Extract the [X, Y] coordinate from the center of the cell holding the provided text.  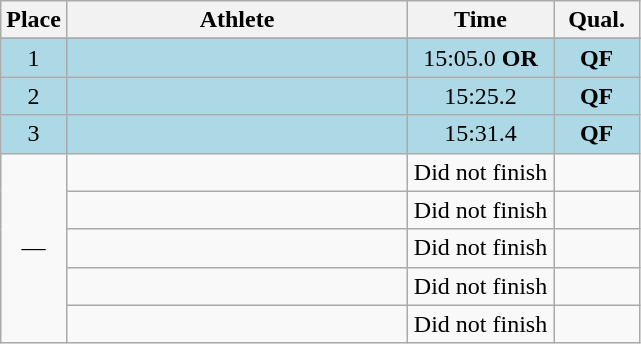
— [34, 248]
1 [34, 58]
2 [34, 96]
Qual. [597, 20]
Time [481, 20]
15:31.4 [481, 134]
Athlete [236, 20]
15:25.2 [481, 96]
Place [34, 20]
15:05.0 OR [481, 58]
3 [34, 134]
